Pinpoint the cell where the given text exists, returning its (x, y) midpoint coordinate. 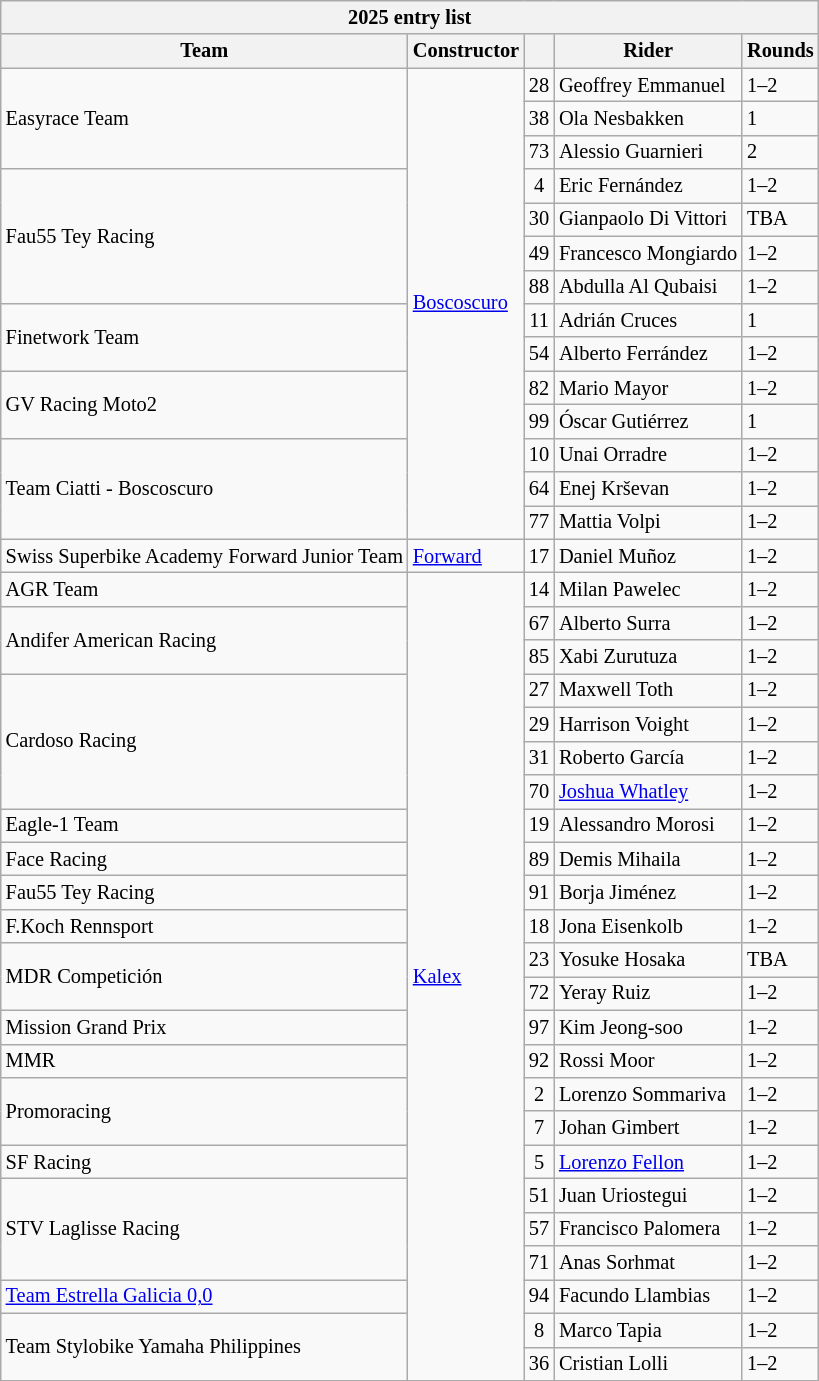
Cristian Lolli (648, 1364)
Maxwell Toth (648, 690)
92 (539, 1061)
88 (539, 287)
17 (539, 556)
70 (539, 791)
Johan Gimbert (648, 1128)
Face Racing (204, 859)
Yeray Ruiz (648, 993)
64 (539, 489)
11 (539, 320)
Anas Sorhmat (648, 1263)
MMR (204, 1061)
Team Stylobike Yamaha Philippines (204, 1346)
GV Racing Moto2 (204, 404)
23 (539, 960)
Mario Mayor (648, 388)
Lorenzo Fellon (648, 1162)
Borja Jiménez (648, 892)
Swiss Superbike Academy Forward Junior Team (204, 556)
29 (539, 724)
SF Racing (204, 1162)
Promoracing (204, 1110)
AGR Team (204, 589)
73 (539, 152)
MDR Competición (204, 976)
5 (539, 1162)
Team (204, 51)
Boscoscuro (466, 304)
Eagle-1 Team (204, 825)
Roberto García (648, 758)
Francesco Mongiardo (648, 253)
Lorenzo Sommariva (648, 1094)
Demis Mihaila (648, 859)
Mission Grand Prix (204, 1027)
10 (539, 455)
57 (539, 1229)
Team Ciatti - Boscoscuro (204, 488)
30 (539, 219)
2025 entry list (410, 17)
Yosuke Hosaka (648, 960)
72 (539, 993)
67 (539, 623)
Alberto Ferrández (648, 354)
Mattia Volpi (648, 522)
4 (539, 186)
Jona Eisenkolb (648, 926)
19 (539, 825)
Marco Tapia (648, 1330)
Eric Fernández (648, 186)
Óscar Gutiérrez (648, 421)
Xabi Zurutuza (648, 657)
Alessio Guarnieri (648, 152)
54 (539, 354)
Kim Jeong-soo (648, 1027)
Cardoso Racing (204, 740)
Finetwork Team (204, 336)
85 (539, 657)
Kalex (466, 976)
Joshua Whatley (648, 791)
94 (539, 1296)
Alessandro Morosi (648, 825)
18 (539, 926)
Unai Orradre (648, 455)
38 (539, 118)
Geoffrey Emmanuel (648, 85)
F.Koch Rennsport (204, 926)
51 (539, 1195)
Abdulla Al Qubaisi (648, 287)
7 (539, 1128)
Facundo Llambias (648, 1296)
Daniel Muñoz (648, 556)
77 (539, 522)
99 (539, 421)
Ola Nesbakken (648, 118)
89 (539, 859)
Alberto Surra (648, 623)
Forward (466, 556)
Rounds (780, 51)
Rider (648, 51)
82 (539, 388)
Team Estrella Galicia 0,0 (204, 1296)
27 (539, 690)
36 (539, 1364)
Rossi Moor (648, 1061)
Andifer American Racing (204, 640)
Harrison Voight (648, 724)
49 (539, 253)
Easyrace Team (204, 118)
14 (539, 589)
31 (539, 758)
Gianpaolo Di Vittori (648, 219)
Francisco Palomera (648, 1229)
97 (539, 1027)
8 (539, 1330)
91 (539, 892)
Constructor (466, 51)
Adrián Cruces (648, 320)
STV Laglisse Racing (204, 1228)
28 (539, 85)
Enej Krševan (648, 489)
Juan Uriostegui (648, 1195)
Milan Pawelec (648, 589)
71 (539, 1263)
